Determine the [X, Y] coordinate at the center of the cell enclosing the given text.  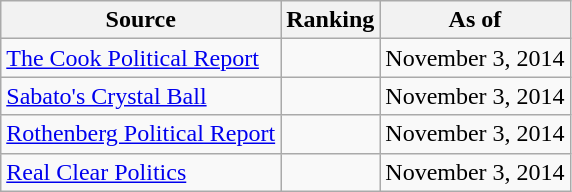
As of [475, 20]
Real Clear Politics [141, 172]
Rothenberg Political Report [141, 134]
Sabato's Crystal Ball [141, 96]
Ranking [330, 20]
The Cook Political Report [141, 58]
Source [141, 20]
